From the cell containing the given text, extract its center point as [x, y] coordinate. 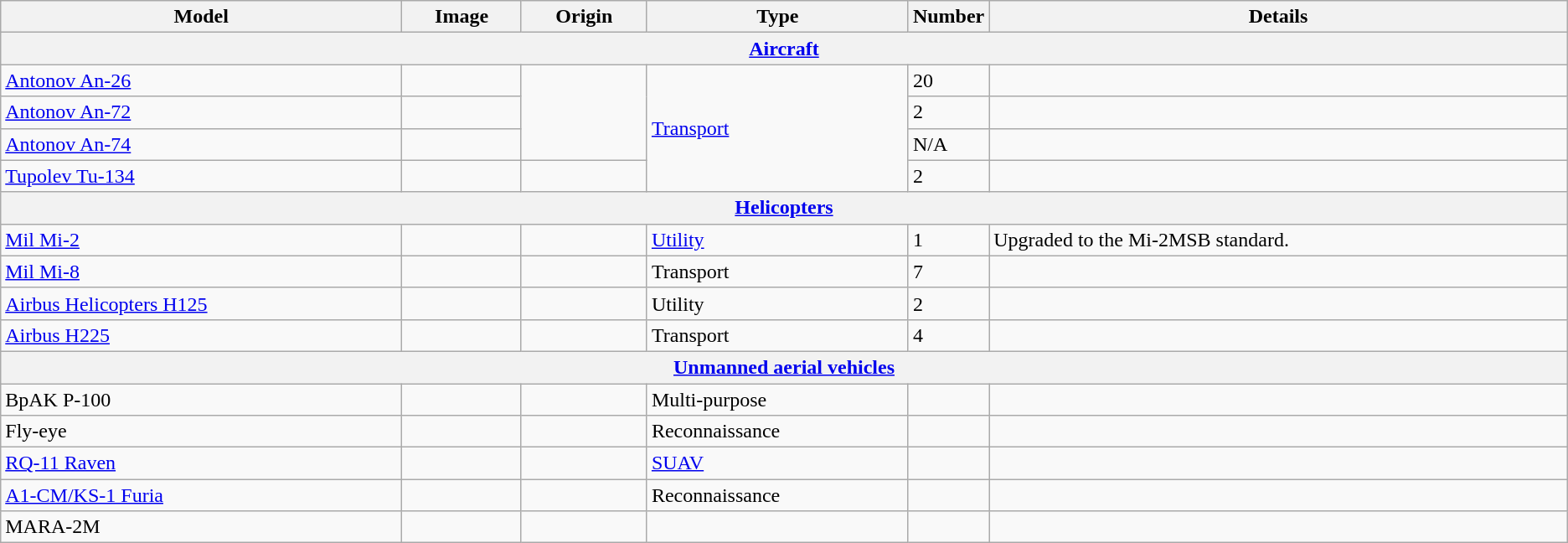
Type [777, 17]
N/A [948, 144]
Airbus Helicopters H125 [201, 303]
1 [948, 240]
Model [201, 17]
Number [948, 17]
Multi-purpose [777, 400]
Upgraded to the Mi-2MSB standard. [1278, 240]
Mil Mi-8 [201, 271]
4 [948, 335]
SUAV [777, 463]
MARA-2M [201, 527]
Aircraft [784, 49]
Mil Mi-2 [201, 240]
Details [1278, 17]
Tupolev Tu-134 [201, 176]
BpAK P-100 [201, 400]
Image [462, 17]
Antonov An-72 [201, 112]
Antonov An-26 [201, 80]
A1-CM/KS-1 Furia [201, 495]
Fly-eye [201, 432]
Origin [584, 17]
Helicopters [784, 208]
7 [948, 271]
Antonov An-74 [201, 144]
RQ-11 Raven [201, 463]
Airbus H225 [201, 335]
20 [948, 80]
Unmanned aerial vehicles [784, 367]
